Determine the (x, y) coordinate at the center of the cell enclosing the given text.  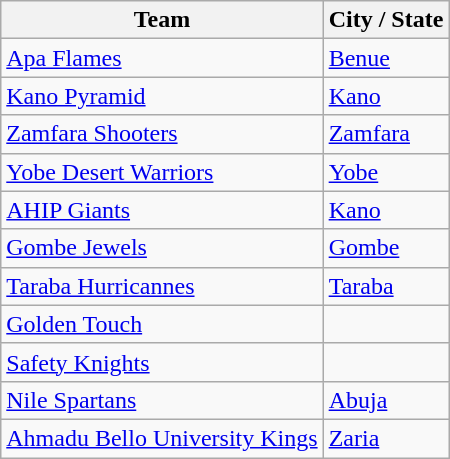
Kano Pyramid (162, 96)
Gombe (386, 248)
Abuja (386, 400)
Benue (386, 58)
Team (162, 20)
Gombe Jewels (162, 248)
City / State (386, 20)
Ahmadu Bello University Kings (162, 438)
Apa Flames (162, 58)
Zaria (386, 438)
Golden Touch (162, 324)
Taraba Hurricannes (162, 286)
Zamfara (386, 134)
Nile Spartans (162, 400)
Safety Knights (162, 362)
Yobe (386, 172)
Yobe Desert Warriors (162, 172)
AHIP Giants (162, 210)
Zamfara Shooters (162, 134)
Taraba (386, 286)
